For the text-containing cell, return its midpoint in (x, y) coordinate format. 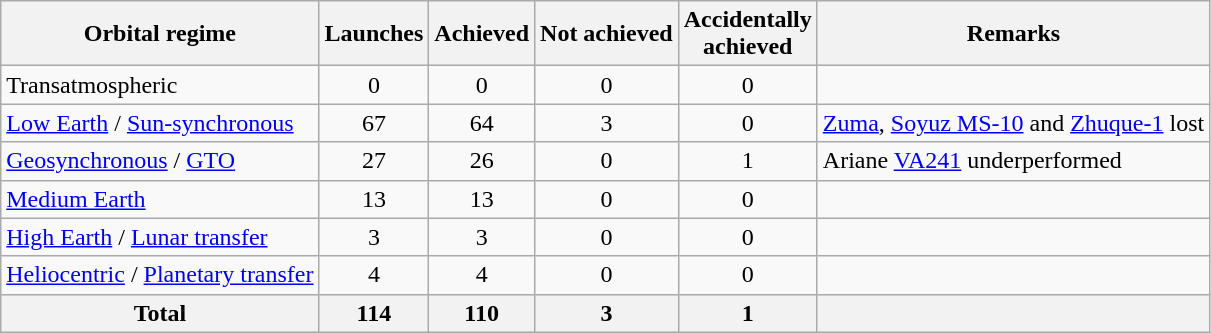
Low Earth / Sun-synchronous (160, 123)
26 (482, 161)
67 (374, 123)
Medium Earth (160, 199)
64 (482, 123)
Total (160, 313)
110 (482, 313)
High Earth / Lunar transfer (160, 237)
Remarks (1013, 34)
Ariane VA241 underperformed (1013, 161)
Accidentally achieved (748, 34)
Orbital regime (160, 34)
Zuma, Soyuz MS-10 and Zhuque-1 lost (1013, 123)
Heliocentric / Planetary transfer (160, 275)
Not achieved (607, 34)
Geosynchronous / GTO (160, 161)
Transatmospheric (160, 85)
114 (374, 313)
27 (374, 161)
Launches (374, 34)
Achieved (482, 34)
